Find where the given text appears and provide that cell's center as [X, Y] coordinate. 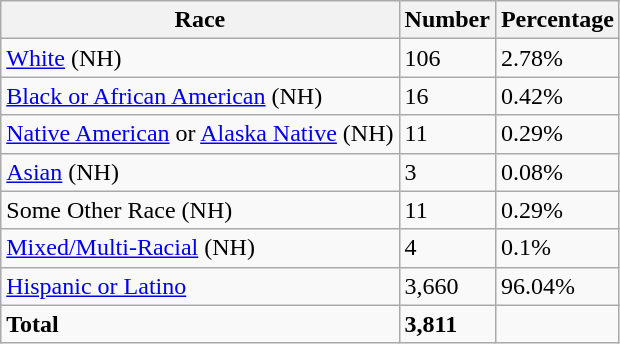
Some Other Race (NH) [200, 210]
Mixed/Multi-Racial (NH) [200, 248]
3 [447, 172]
Hispanic or Latino [200, 286]
Total [200, 324]
106 [447, 58]
4 [447, 248]
Black or African American (NH) [200, 96]
3,660 [447, 286]
Number [447, 20]
2.78% [557, 58]
Native American or Alaska Native (NH) [200, 134]
Asian (NH) [200, 172]
White (NH) [200, 58]
0.1% [557, 248]
3,811 [447, 324]
96.04% [557, 286]
16 [447, 96]
0.08% [557, 172]
0.42% [557, 96]
Percentage [557, 20]
Race [200, 20]
